Detect which cell encompasses the target text, then output its [x, y] center coordinate. 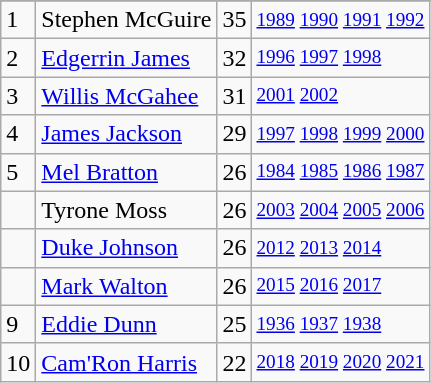
Mel Bratton [126, 172]
1936 1937 1938 [340, 324]
31 [234, 96]
4 [18, 134]
James Jackson [126, 134]
35 [234, 20]
Duke Johnson [126, 248]
2001 2002 [340, 96]
5 [18, 172]
10 [18, 362]
1997 1998 1999 2000 [340, 134]
29 [234, 134]
Tyrone Moss [126, 210]
Stephen McGuire [126, 20]
2 [18, 58]
1 [18, 20]
Edgerrin James [126, 58]
Willis McGahee [126, 96]
2003 2004 2005 2006 [340, 210]
Cam'Ron Harris [126, 362]
2018 2019 2020 2021 [340, 362]
2012 2013 2014 [340, 248]
2015 2016 2017 [340, 286]
22 [234, 362]
Eddie Dunn [126, 324]
25 [234, 324]
9 [18, 324]
Mark Walton [126, 286]
1984 1985 1986 1987 [340, 172]
1996 1997 1998 [340, 58]
3 [18, 96]
1989 1990 1991 1992 [340, 20]
32 [234, 58]
